Pinpoint the cell where the given text exists, returning its [X, Y] midpoint coordinate. 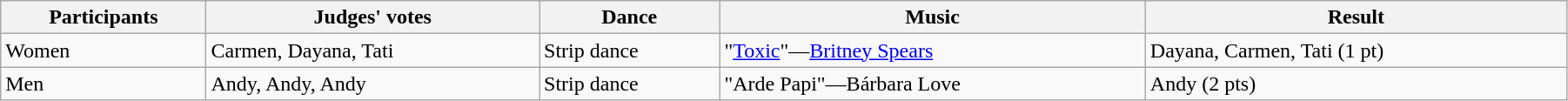
Andy (2 pts) [1356, 84]
Women [104, 50]
Men [104, 84]
"Toxic"—Britney Spears [933, 50]
Dance [630, 17]
Carmen, Dayana, Tati [372, 50]
"Arde Papi"—Bárbara Love [933, 84]
Music [933, 17]
Result [1356, 17]
Judges' votes [372, 17]
Participants [104, 17]
Dayana, Carmen, Tati (1 pt) [1356, 50]
Andy, Andy, Andy [372, 84]
